Return [x, y] of the center of cell containing provided text 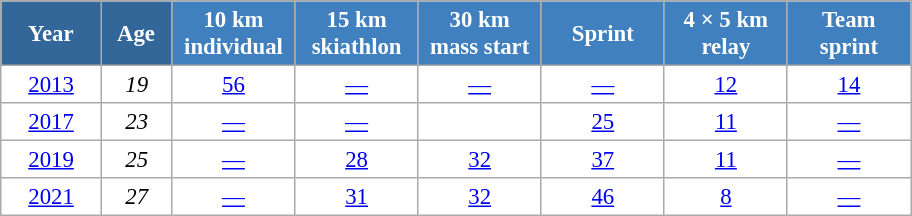
2017 [52, 122]
Year [52, 34]
2021 [52, 197]
23 [136, 122]
46 [602, 197]
27 [136, 197]
15 km skiathlon [356, 34]
10 km individual [234, 34]
2013 [52, 85]
19 [136, 85]
4 × 5 km relay [726, 34]
12 [726, 85]
Sprint [602, 34]
Age [136, 34]
14 [848, 85]
37 [602, 160]
56 [234, 85]
31 [356, 197]
28 [356, 160]
2019 [52, 160]
Team sprint [848, 34]
8 [726, 197]
30 km mass start [480, 34]
